Output the [X, Y] coordinate of the center of the cell containing the given text.  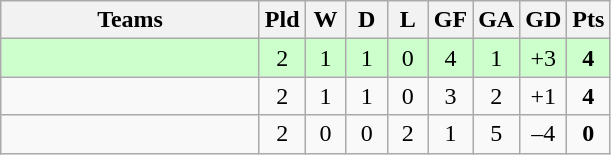
Pts [588, 20]
5 [496, 134]
GA [496, 20]
–4 [544, 134]
W [326, 20]
Teams [130, 20]
3 [450, 96]
D [366, 20]
+3 [544, 58]
GD [544, 20]
+1 [544, 96]
Pld [282, 20]
L [408, 20]
GF [450, 20]
